Pinpoint the cell where the given text exists, returning its (x, y) midpoint coordinate. 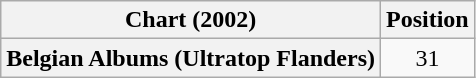
Belgian Albums (Ultratop Flanders) (191, 58)
31 (428, 58)
Position (428, 20)
Chart (2002) (191, 20)
